For the text-containing cell, return its midpoint in [x, y] coordinate format. 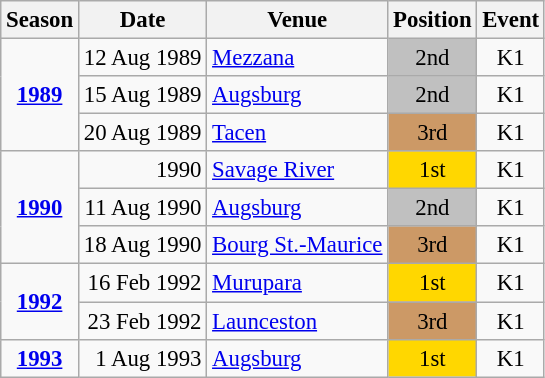
Venue [298, 20]
1 Aug 1993 [142, 358]
23 Feb 1992 [142, 321]
Date [142, 20]
Mezzana [298, 58]
Savage River [298, 170]
12 Aug 1989 [142, 58]
1992 [40, 302]
Murupara [298, 283]
20 Aug 1989 [142, 133]
Event [511, 20]
1989 [40, 96]
15 Aug 1989 [142, 95]
1993 [40, 358]
Season [40, 20]
18 Aug 1990 [142, 245]
16 Feb 1992 [142, 283]
Launceston [298, 321]
Tacen [298, 133]
11 Aug 1990 [142, 208]
Position [432, 20]
Bourg St.-Maurice [298, 245]
